From the cell containing the given text, extract its center point as [X, Y] coordinate. 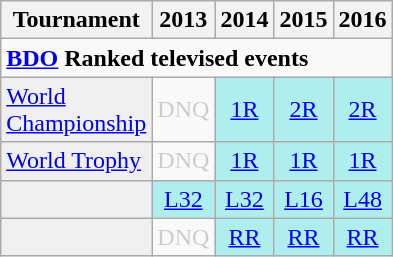
World Trophy [76, 161]
BDO Ranked televised events [196, 58]
L48 [362, 199]
L16 [304, 199]
World Championship [76, 110]
2013 [184, 20]
2015 [304, 20]
Tournament [76, 20]
2016 [362, 20]
2014 [244, 20]
